Capture the cell that displays the provided text and extract its (X, Y) central coordinate. 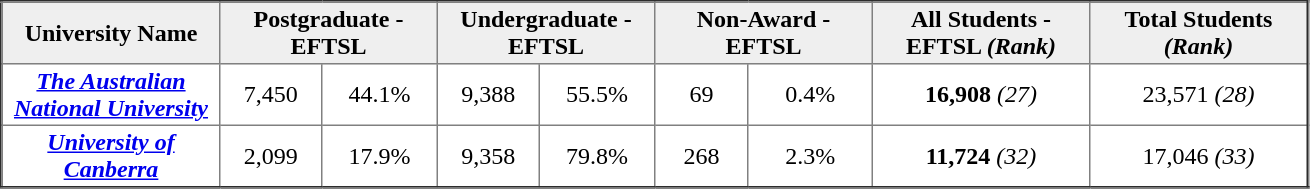
44.1% (380, 95)
16,908 (27) (981, 95)
9,358 (488, 156)
University of Canberra (111, 156)
0.4% (810, 95)
Postgraduate - EFTSL (329, 33)
7,450 (271, 95)
All Students - EFTSL (Rank) (981, 33)
2.3% (810, 156)
23,571 (28) (1199, 95)
2,099 (271, 156)
268 (702, 156)
79.8% (596, 156)
Non-Award - EFTSL (764, 33)
69 (702, 95)
9,388 (488, 95)
17.9% (380, 156)
Undergraduate - EFTSL (546, 33)
17,046 (33) (1199, 156)
Total Students (Rank) (1199, 33)
55.5% (596, 95)
University Name (111, 33)
11,724 (32) (981, 156)
The Australian National University (111, 95)
